Return the [x, y] coordinate for the center point of the cell that contains the specified text.  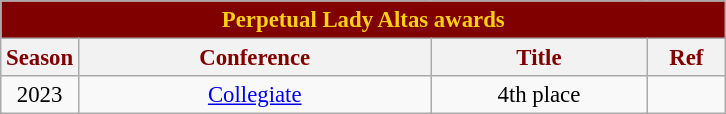
Perpetual Lady Altas awards [364, 20]
2023 [40, 95]
Season [40, 58]
Conference [254, 58]
Ref [686, 58]
Title [539, 58]
Collegiate [254, 95]
4th place [539, 95]
